Provide the [x, y] coordinate of the cell's center where the given text is located.  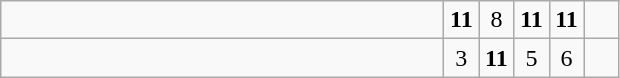
5 [532, 58]
8 [496, 20]
6 [566, 58]
3 [462, 58]
